Locate the cell with the specified text and output its (x, y) center coordinate. 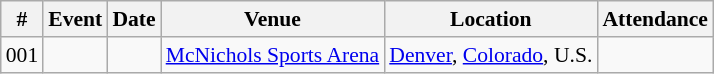
McNichols Sports Arena (273, 55)
Location (490, 19)
# (22, 19)
Date (134, 19)
Venue (273, 19)
Denver, Colorado, U.S. (490, 55)
001 (22, 55)
Event (75, 19)
Attendance (655, 19)
